Extract the (x, y) coordinate from the center of the cell holding the provided text.  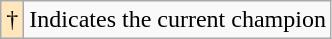
† (12, 20)
Indicates the current champion (178, 20)
